Output the (x, y) coordinate of the center of the cell containing the given text.  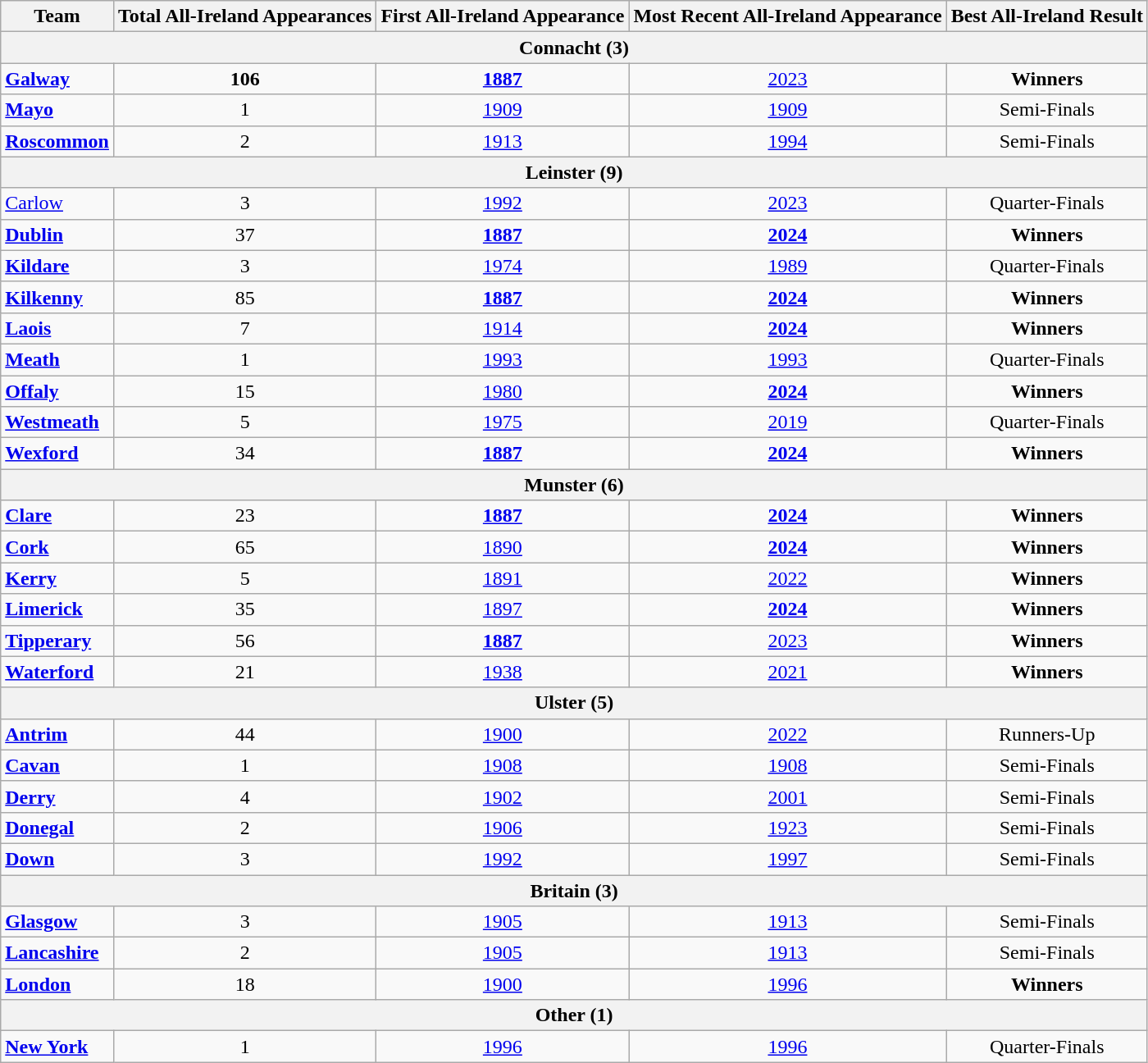
Lancashire (57, 953)
Donegal (57, 828)
Kilkenny (57, 297)
Limerick (57, 609)
1890 (503, 547)
Cavan (57, 765)
4 (244, 796)
Carlow (57, 203)
15 (244, 391)
Antrim (57, 734)
1891 (503, 578)
2019 (787, 422)
2021 (787, 672)
Other (1) (574, 1015)
London (57, 984)
1897 (503, 609)
1994 (787, 141)
New York (57, 1047)
Galway (57, 79)
7 (244, 328)
1902 (503, 796)
Leinster (9) (574, 172)
65 (244, 547)
Runners-Up (1046, 734)
Derry (57, 796)
106 (244, 79)
23 (244, 516)
44 (244, 734)
1997 (787, 859)
Wexford (57, 454)
Meath (57, 359)
35 (244, 609)
Team (57, 16)
Most Recent All-Ireland Appearance (787, 16)
Dublin (57, 235)
Best All-Ireland Result (1046, 16)
34 (244, 454)
37 (244, 235)
Total All-Ireland Appearances (244, 16)
Britain (3) (574, 890)
Munster (6) (574, 485)
1938 (503, 672)
1923 (787, 828)
Westmeath (57, 422)
2001 (787, 796)
Clare (57, 516)
Roscommon (57, 141)
1975 (503, 422)
Waterford (57, 672)
Connacht (3) (574, 48)
Tipperary (57, 641)
1974 (503, 266)
1989 (787, 266)
18 (244, 984)
First All-Ireland Appearance (503, 16)
Glasgow (57, 922)
56 (244, 641)
Kildare (57, 266)
85 (244, 297)
21 (244, 672)
Laois (57, 328)
Down (57, 859)
Kerry (57, 578)
1980 (503, 391)
1906 (503, 828)
Mayo (57, 110)
Cork (57, 547)
Offaly (57, 391)
Ulster (5) (574, 703)
1914 (503, 328)
